Scan for the cell matching the given text and deliver its [X, Y] coordinate at center. 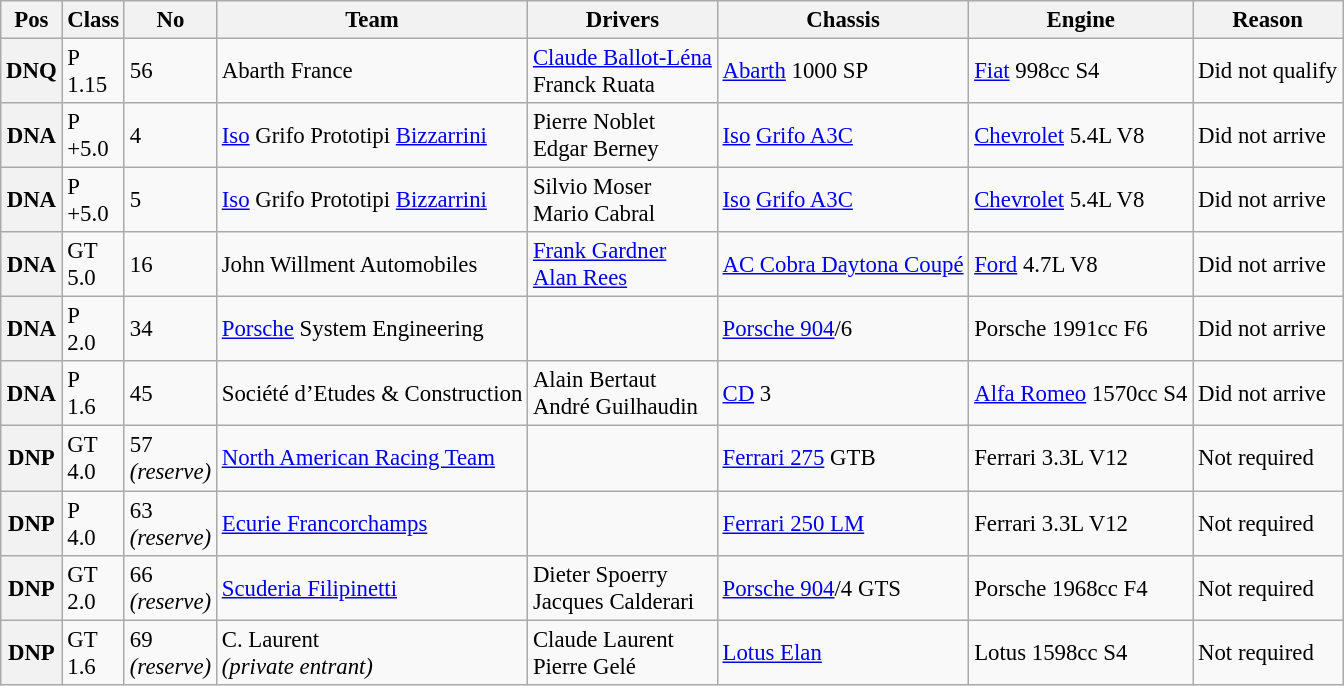
Lotus 1598cc S4 [1081, 652]
P2.0 [94, 330]
45 [170, 394]
P1.15 [94, 72]
AC Cobra Daytona Coupé [843, 264]
Chassis [843, 20]
69(reserve) [170, 652]
CD 3 [843, 394]
Abarth 1000 SP [843, 72]
5 [170, 200]
Claude Ballot-Léna Franck Ruata [623, 72]
Lotus Elan [843, 652]
Drivers [623, 20]
Ferrari 275 GTB [843, 458]
Porsche System Engineering [372, 330]
Frank Gardner Alan Rees [623, 264]
Porsche 1991cc F6 [1081, 330]
Fiat 998cc S4 [1081, 72]
Did not qualify [1268, 72]
Porsche 1968cc F4 [1081, 588]
No [170, 20]
63(reserve) [170, 524]
Société d’Etudes & Construction [372, 394]
Scuderia Filipinetti [372, 588]
Pierre Noblet Edgar Berney [623, 136]
Ford 4.7L V8 [1081, 264]
66(reserve) [170, 588]
Dieter Spoerry Jacques Calderari [623, 588]
Alfa Romeo 1570cc S4 [1081, 394]
4 [170, 136]
P1.6 [94, 394]
Ferrari 250 LM [843, 524]
Abarth France [372, 72]
P4.0 [94, 524]
Ecurie Francorchamps [372, 524]
Porsche 904/6 [843, 330]
GT1.6 [94, 652]
Reason [1268, 20]
John Willment Automobiles [372, 264]
34 [170, 330]
Porsche 904/4 GTS [843, 588]
Alain Bertaut André Guilhaudin [623, 394]
Engine [1081, 20]
Silvio Moser Mario Cabral [623, 200]
C. Laurent(private entrant) [372, 652]
Claude Laurent Pierre Gelé [623, 652]
56 [170, 72]
57(reserve) [170, 458]
Pos [32, 20]
DNQ [32, 72]
Class [94, 20]
GT4.0 [94, 458]
GT5.0 [94, 264]
North American Racing Team [372, 458]
GT2.0 [94, 588]
16 [170, 264]
Team [372, 20]
